Search for the cell housing the specified text and yield its [X, Y] center coordinate. 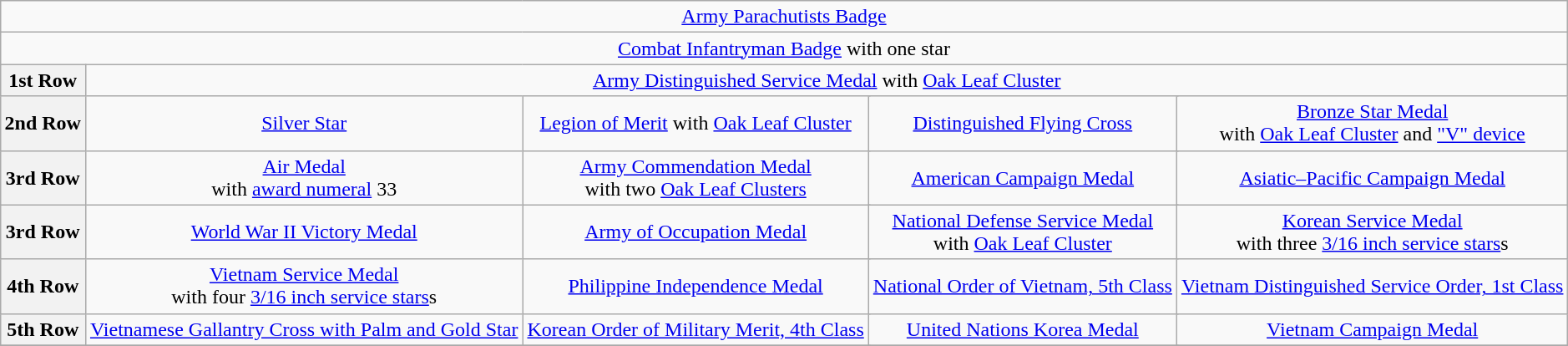
Vietnam Distinguished Service Order, 1st Class [1373, 286]
Army Commendation Medal with two Oak Leaf Clusters [695, 177]
Distinguished Flying Cross [1022, 124]
United Nations Korea Medal [1022, 329]
Silver Star [304, 124]
Korean Service Medal with three 3/16 inch service starss [1373, 232]
Legion of Merit with Oak Leaf Cluster [695, 124]
Korean Order of Military Merit, 4th Class [695, 329]
Army Distinguished Service Medal with Oak Leaf Cluster [827, 80]
World War II Victory Medal [304, 232]
National Defense Service Medal with Oak Leaf Cluster [1022, 232]
Army Parachutists Badge [784, 17]
Combat Infantryman Badge with one star [784, 48]
2nd Row [43, 124]
Vietnam Campaign Medal [1373, 329]
Philippine Independence Medal [695, 286]
1st Row [43, 80]
Vietnamese Gallantry Cross with Palm and Gold Star [304, 329]
Air Medal with award numeral 33 [304, 177]
Army of Occupation Medal [695, 232]
Vietnam Service Medal with four 3/16 inch service starss [304, 286]
Bronze Star Medal with Oak Leaf Cluster and "V" device [1373, 124]
American Campaign Medal [1022, 177]
Asiatic–Pacific Campaign Medal [1373, 177]
4th Row [43, 286]
5th Row [43, 329]
National Order of Vietnam, 5th Class [1022, 286]
